Return the [X, Y] coordinate for the center point of the cell that contains the specified text.  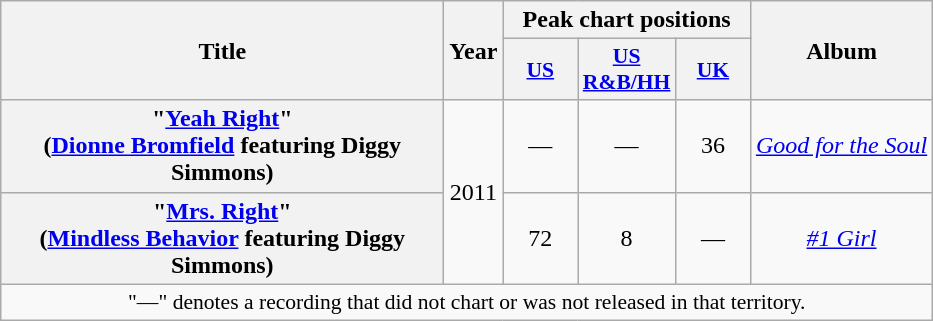
Good for the Soul [841, 146]
2011 [474, 192]
Peak chart positions [627, 20]
Title [222, 50]
36 [712, 146]
USR&B/HH [627, 70]
"Yeah Right" (Dionne Bromfield featuring Diggy Simmons) [222, 146]
72 [540, 238]
US [540, 70]
Year [474, 50]
8 [627, 238]
"—" denotes a recording that did not chart or was not released in that territory. [467, 302]
UK [712, 70]
Album [841, 50]
"Mrs. Right" (Mindless Behavior featuring Diggy Simmons) [222, 238]
#1 Girl [841, 238]
